From the cell containing the given text, extract its center point as (x, y) coordinate. 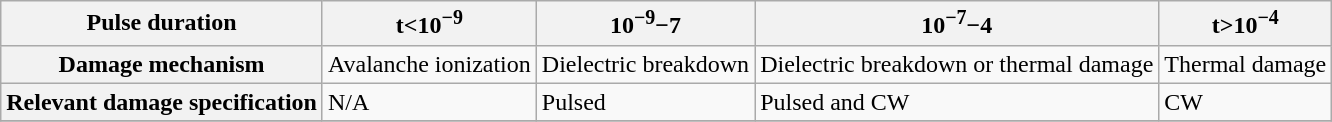
Thermal damage (1246, 64)
Relevant damage specification (162, 102)
Pulse duration (162, 24)
Dielectric breakdown (645, 64)
Damage mechanism (162, 64)
N/A (429, 102)
t>10−4 (1246, 24)
t<10−9 (429, 24)
Avalanche ionization (429, 64)
Dielectric breakdown or thermal damage (957, 64)
Pulsed and CW (957, 102)
10−7−4 (957, 24)
10−9−7 (645, 24)
CW (1246, 102)
Pulsed (645, 102)
